Identify which cell holds the provided text, then report its (X, Y) central coordinate. 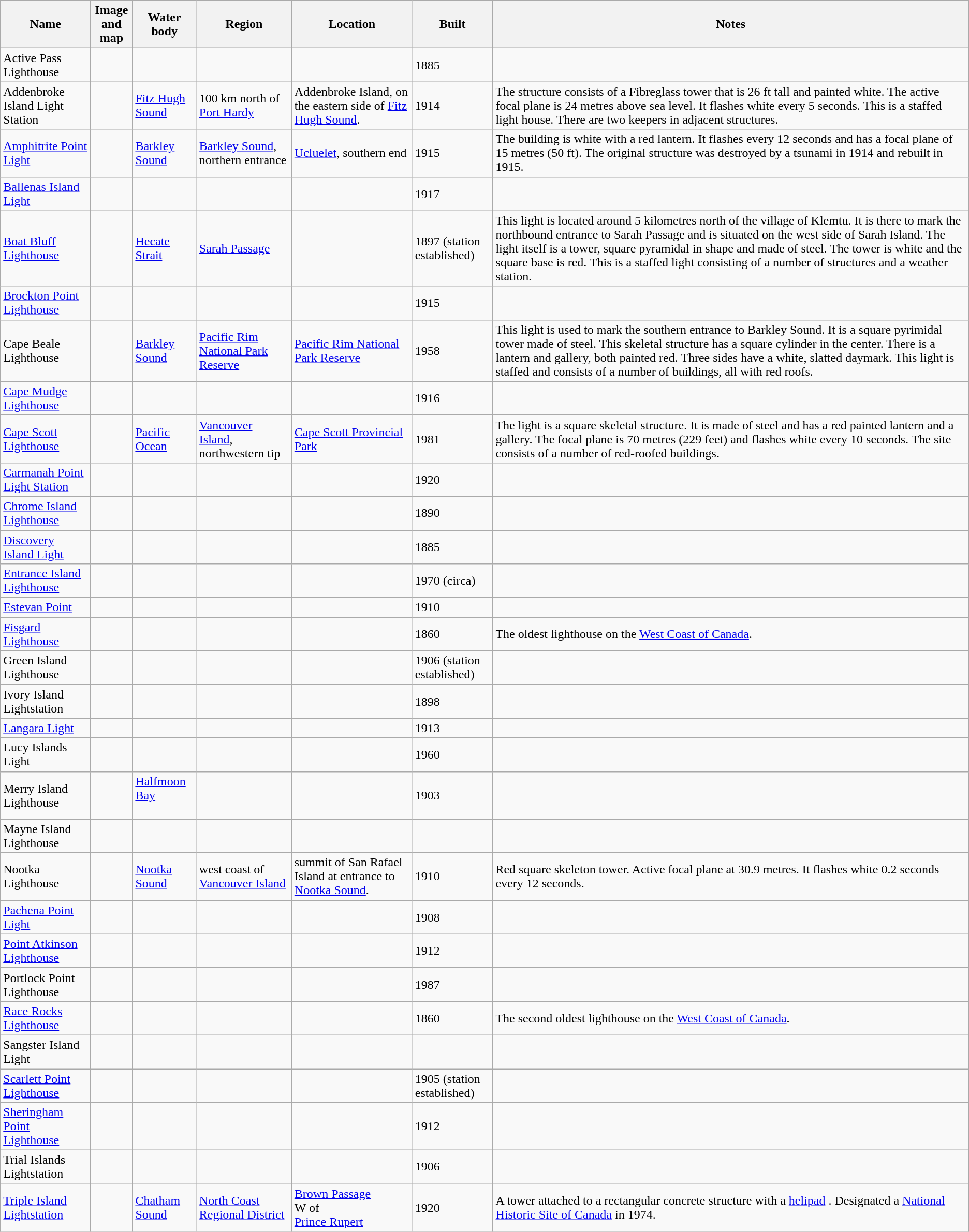
Notes (731, 24)
Portlock Point Lighthouse (46, 984)
Brown Passage W of Prince Rupert (352, 1208)
Fisgard Lighthouse (46, 634)
Fitz Hugh Sound (165, 106)
A tower attached to a rectangular concrete structure with a helipad . Designated a National Historic Site of Canada in 1974. (731, 1208)
Pacific Ocean (165, 439)
Halfmoon Bay (165, 795)
Trial Islands Lightstation (46, 1167)
1903 (452, 795)
1981 (452, 439)
Ballenas Island Light (46, 194)
Lucy Islands Light (46, 754)
Active Pass Lighthouse (46, 65)
1914 (452, 106)
North Coast Regional District (244, 1208)
Name (46, 24)
Region (244, 24)
1906 (452, 1167)
summit of San Rafael Island at entrance to Nootka Sound. (352, 877)
The second oldest lighthouse on the West Coast of Canada. (731, 1018)
Sarah Passage (244, 248)
Race Rocks Lighthouse (46, 1018)
Hecate Strait (165, 248)
Cape Mudge Lighthouse (46, 398)
Nootka Sound (165, 877)
Cape Beale Lighthouse (46, 351)
1960 (452, 754)
Scarlett Point Lighthouse (46, 1086)
west coast of Vancouver Island (244, 877)
1916 (452, 398)
Nootka Lighthouse (46, 877)
1970 (circa) (452, 581)
Barkley Sound, northern entrance (244, 153)
Ucluelet, southern end (352, 153)
100 km north of Port Hardy (244, 106)
Brockton Point Lighthouse (46, 303)
Addenbroke Island, on the eastern side of Fitz Hugh Sound. (352, 106)
1890 (452, 513)
Discovery Island Light (46, 546)
Cape Scott Provincial Park (352, 439)
Estevan Point (46, 607)
1908 (452, 917)
1898 (452, 702)
Sheringham Point Lighthouse (46, 1126)
1913 (452, 728)
Point Atkinson Lighthouse (46, 951)
Chatham Sound (165, 1208)
Merry Island Lighthouse (46, 795)
Entrance Island Lighthouse (46, 581)
1917 (452, 194)
Green Island Lighthouse (46, 667)
Imageand map (112, 24)
Amphitrite Point Light (46, 153)
Triple Island Lightstation (46, 1208)
1958 (452, 351)
Vancouver Island, northwestern tip (244, 439)
1906 (station established) (452, 667)
Ivory Island Lightstation (46, 702)
Chrome Island Lighthouse (46, 513)
1987 (452, 984)
Mayne Island Lighthouse (46, 836)
Water body (165, 24)
The oldest lighthouse on the West Coast of Canada. (731, 634)
Red square skeleton tower. Active focal plane at 30.9 metres. It flashes white 0.2 seconds every 12 seconds. (731, 877)
Langara Light (46, 728)
Pachena Point Light (46, 917)
1905 (station established) (452, 1086)
Carmanah Point Light Station (46, 479)
Built (452, 24)
Addenbroke Island Light Station (46, 106)
1897 (station established) (452, 248)
Boat Bluff Lighthouse (46, 248)
Location (352, 24)
Cape Scott Lighthouse (46, 439)
Sangster Island Light (46, 1051)
